Capture the cell that displays the provided text and extract its [X, Y] central coordinate. 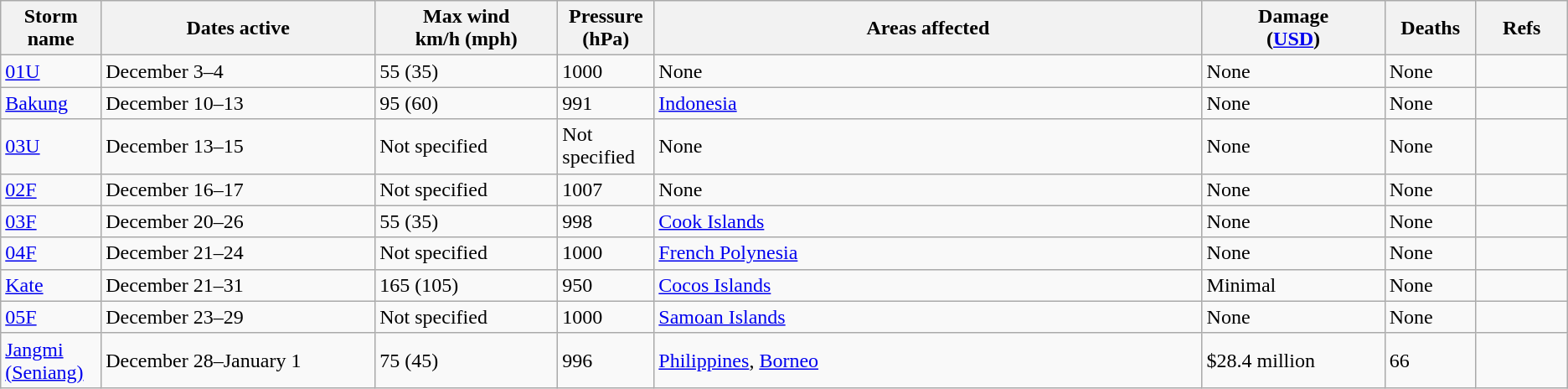
950 [606, 285]
Jangmi (Seniang) [51, 360]
December 21–24 [238, 253]
66 [1431, 360]
December 3–4 [238, 71]
December 13–15 [238, 146]
Deaths [1431, 29]
Samoan Islands [928, 317]
Max windkm/h (mph) [467, 29]
Damage(USD) [1293, 29]
Bakung [51, 103]
03F [51, 221]
95 (60) [467, 103]
December 21–31 [238, 285]
December 23–29 [238, 317]
December 20–26 [238, 221]
1007 [606, 189]
December 28–January 1 [238, 360]
Philippines, Borneo [928, 360]
Indonesia [928, 103]
998 [606, 221]
Cook Islands [928, 221]
03U [51, 146]
Minimal [1293, 285]
Storm name [51, 29]
165 (105) [467, 285]
December 16–17 [238, 189]
Refs [1521, 29]
02F [51, 189]
01U [51, 71]
Dates active [238, 29]
French Polynesia [928, 253]
05F [51, 317]
996 [606, 360]
Kate [51, 285]
991 [606, 103]
Areas affected [928, 29]
December 10–13 [238, 103]
04F [51, 253]
Pressure(hPa) [606, 29]
75 (45) [467, 360]
$28.4 million [1293, 360]
Cocos Islands [928, 285]
